Provide the [X, Y] coordinate of the cell's center where the given text is located.  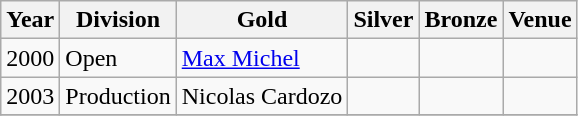
Venue [540, 20]
Year [30, 20]
Gold [262, 20]
Open [118, 58]
Silver [384, 20]
Bronze [461, 20]
Division [118, 20]
Max Michel [262, 58]
2003 [30, 96]
2000 [30, 58]
Nicolas Cardozo [262, 96]
Production [118, 96]
